Scan for the cell matching the given text and deliver its [x, y] coordinate at center. 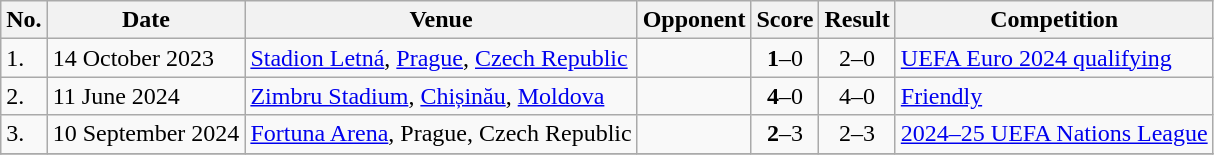
10 September 2024 [146, 134]
Friendly [1054, 96]
3. [24, 134]
No. [24, 20]
1–0 [785, 58]
Competition [1054, 20]
11 June 2024 [146, 96]
Result [857, 20]
1. [24, 58]
Fortuna Arena, Prague, Czech Republic [441, 134]
Zimbru Stadium, Chișinău, Moldova [441, 96]
Stadion Letná, Prague, Czech Republic [441, 58]
2–0 [857, 58]
14 October 2023 [146, 58]
2. [24, 96]
Score [785, 20]
Venue [441, 20]
Date [146, 20]
Opponent [694, 20]
2024–25 UEFA Nations League [1054, 134]
UEFA Euro 2024 qualifying [1054, 58]
